From the cell containing the given text, extract its center point as [x, y] coordinate. 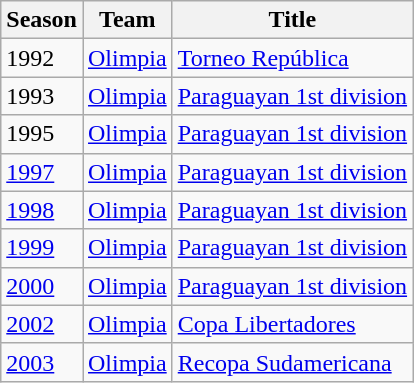
Copa Libertadores [292, 324]
Title [292, 20]
1999 [42, 248]
Season [42, 20]
1998 [42, 210]
2002 [42, 324]
Recopa Sudamericana [292, 362]
1997 [42, 172]
1992 [42, 58]
2000 [42, 286]
2003 [42, 362]
Team [127, 20]
Torneo República [292, 58]
1993 [42, 96]
1995 [42, 134]
